Locate the cell with the specified text and output its (x, y) center coordinate. 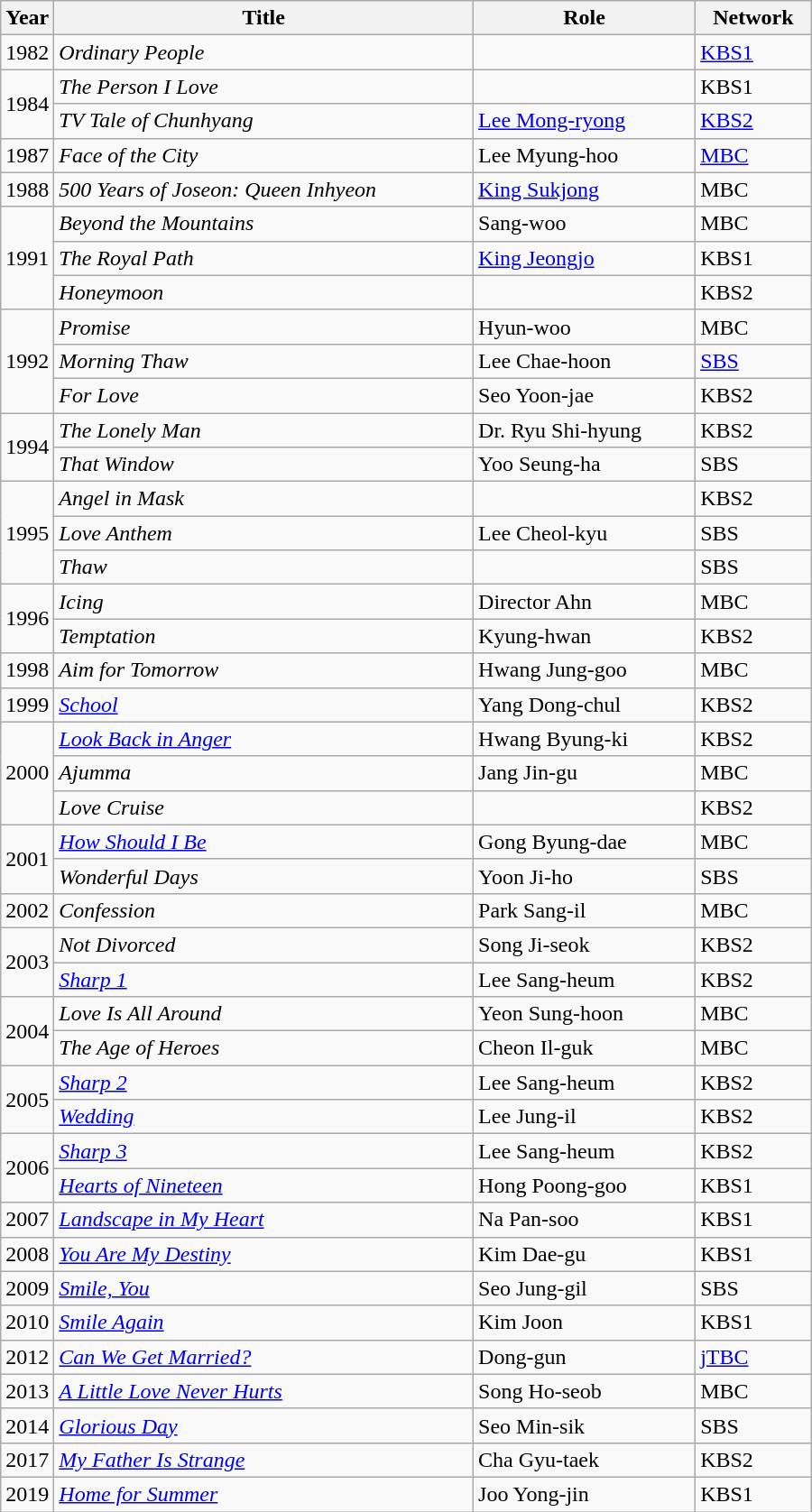
Seo Yoon-jae (585, 395)
Ordinary People (263, 52)
Home for Summer (263, 1494)
Lee Cheol-kyu (585, 533)
2001 (27, 859)
Jang Jin-gu (585, 773)
1991 (27, 258)
The Age of Heroes (263, 1048)
Seo Jung-gil (585, 1288)
Lee Jung-il (585, 1117)
Hwang Jung-goo (585, 670)
A Little Love Never Hurts (263, 1391)
Smile Again (263, 1323)
Love Cruise (263, 807)
Temptation (263, 636)
Gong Byung-dae (585, 842)
Director Ahn (585, 602)
Promise (263, 327)
1999 (27, 705)
Smile, You (263, 1288)
Park Sang-il (585, 910)
The Person I Love (263, 87)
2013 (27, 1391)
King Jeongjo (585, 258)
Not Divorced (263, 945)
Kyung-hwan (585, 636)
Hong Poong-goo (585, 1185)
2008 (27, 1254)
1998 (27, 670)
Icing (263, 602)
Wonderful Days (263, 876)
How Should I Be (263, 842)
2012 (27, 1357)
Love Is All Around (263, 1014)
2010 (27, 1323)
Kim Dae-gu (585, 1254)
Beyond the Mountains (263, 224)
1984 (27, 104)
Kim Joon (585, 1323)
Dr. Ryu Shi-hyung (585, 430)
Yeon Sung-hoon (585, 1014)
1995 (27, 533)
Confession (263, 910)
Sharp 1 (263, 979)
Hwang Byung-ki (585, 739)
2007 (27, 1220)
Hyun-woo (585, 327)
2002 (27, 910)
Landscape in My Heart (263, 1220)
Na Pan-soo (585, 1220)
For Love (263, 395)
2000 (27, 773)
King Sukjong (585, 189)
Dong-gun (585, 1357)
2006 (27, 1168)
You Are My Destiny (263, 1254)
Title (263, 18)
My Father Is Strange (263, 1460)
School (263, 705)
Morning Thaw (263, 361)
Sharp 3 (263, 1151)
2019 (27, 1494)
2004 (27, 1031)
1994 (27, 447)
Joo Yong-jin (585, 1494)
Glorious Day (263, 1425)
Cheon Il-guk (585, 1048)
1988 (27, 189)
TV Tale of Chunhyang (263, 121)
2003 (27, 962)
Face of the City (263, 155)
Sharp 2 (263, 1083)
Network (754, 18)
Angel in Mask (263, 499)
2009 (27, 1288)
Role (585, 18)
1996 (27, 619)
500 Years of Joseon: Queen Inhyeon (263, 189)
jTBC (754, 1357)
1982 (27, 52)
Song Ji-seok (585, 945)
Aim for Tomorrow (263, 670)
Thaw (263, 567)
The Royal Path (263, 258)
Can We Get Married? (263, 1357)
Lee Mong-ryong (585, 121)
That Window (263, 465)
1992 (27, 361)
Honeymoon (263, 292)
Look Back in Anger (263, 739)
Ajumma (263, 773)
Lee Myung-hoo (585, 155)
2017 (27, 1460)
Yang Dong-chul (585, 705)
Lee Chae-hoon (585, 361)
Wedding (263, 1117)
Sang-woo (585, 224)
Hearts of Nineteen (263, 1185)
2014 (27, 1425)
Love Anthem (263, 533)
Yoon Ji-ho (585, 876)
2005 (27, 1100)
Yoo Seung-ha (585, 465)
Song Ho-seob (585, 1391)
Year (27, 18)
Cha Gyu-taek (585, 1460)
1987 (27, 155)
The Lonely Man (263, 430)
Seo Min-sik (585, 1425)
